Return the (x, y) coordinate for the center point of the cell that contains the specified text.  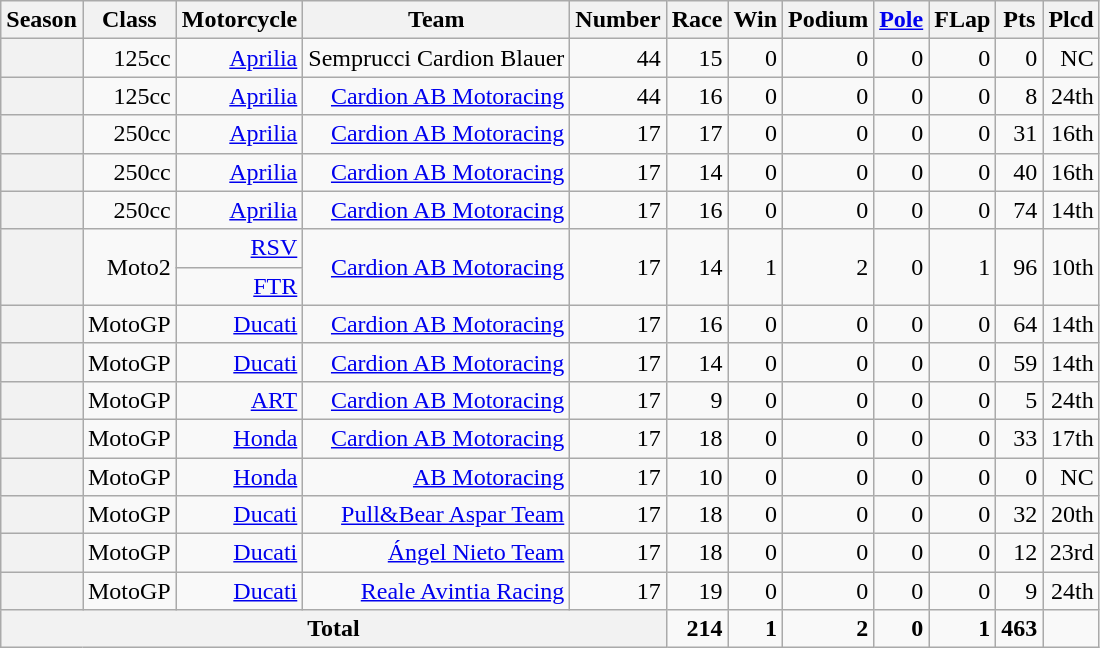
214 (697, 629)
Class (129, 20)
74 (1020, 210)
Pull&Bear Aspar Team (436, 515)
12 (1020, 553)
Podium (828, 20)
Plcd (1071, 20)
Number (618, 20)
Race (697, 20)
10 (697, 477)
AB Motoracing (436, 477)
17th (1071, 438)
FLap (962, 20)
40 (1020, 172)
Moto2 (129, 267)
31 (1020, 134)
FTR (240, 286)
10th (1071, 267)
Reale Avintia Racing (436, 591)
64 (1020, 324)
Pts (1020, 20)
463 (1020, 629)
23rd (1071, 553)
Season (42, 20)
19 (697, 591)
5 (1020, 400)
Win (756, 20)
Total (334, 629)
Motorcycle (240, 20)
Ángel Nieto Team (436, 553)
20th (1071, 515)
ART (240, 400)
Team (436, 20)
Pole (902, 20)
32 (1020, 515)
59 (1020, 362)
Semprucci Cardion Blauer (436, 58)
15 (697, 58)
96 (1020, 267)
RSV (240, 248)
33 (1020, 438)
8 (1020, 96)
